Detect which cell encompasses the target text, then output its [x, y] center coordinate. 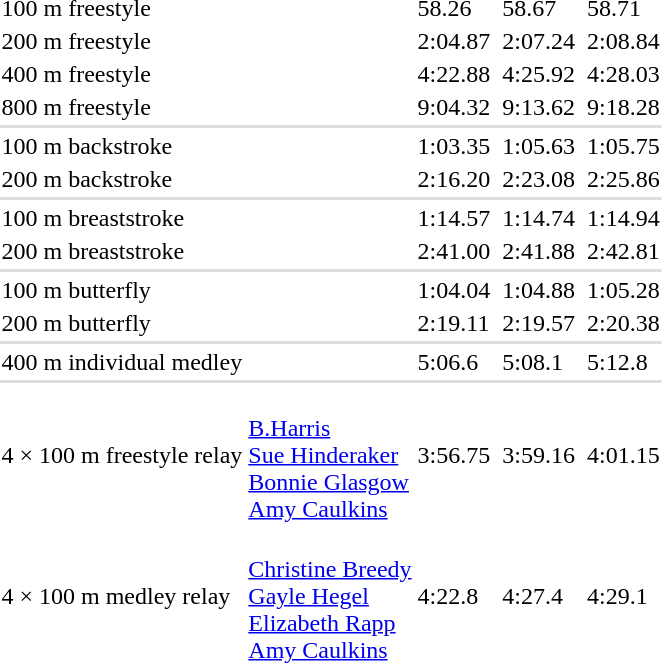
2:08.84 [623, 41]
2:42.81 [623, 251]
100 m backstroke [122, 146]
2:41.88 [539, 251]
2:16.20 [454, 179]
9:04.32 [454, 107]
1:14.94 [623, 218]
2:19.57 [539, 323]
5:06.6 [454, 362]
4:28.03 [623, 74]
1:14.74 [539, 218]
2:23.08 [539, 179]
2:20.38 [623, 323]
1:04.88 [539, 290]
400 m individual medley [122, 362]
2:19.11 [454, 323]
2:04.87 [454, 41]
2:41.00 [454, 251]
200 m butterfly [122, 323]
1:14.57 [454, 218]
2:25.86 [623, 179]
200 m freestyle [122, 41]
B.HarrisSue HinderakerBonnie GlasgowAmy Caulkins [330, 455]
3:59.16 [539, 455]
1:04.04 [454, 290]
9:13.62 [539, 107]
2:07.24 [539, 41]
400 m freestyle [122, 74]
9:18.28 [623, 107]
200 m backstroke [122, 179]
3:56.75 [454, 455]
1:05.63 [539, 146]
100 m butterfly [122, 290]
4:01.15 [623, 455]
5:12.8 [623, 362]
200 m breaststroke [122, 251]
1:03.35 [454, 146]
800 m freestyle [122, 107]
5:08.1 [539, 362]
1:05.28 [623, 290]
4:22.88 [454, 74]
100 m breaststroke [122, 218]
4 × 100 m freestyle relay [122, 455]
1:05.75 [623, 146]
4:25.92 [539, 74]
